Return the (X, Y) coordinate for the center point of the cell that contains the specified text.  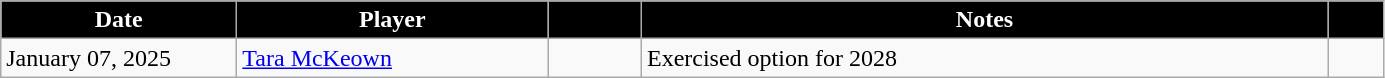
Date (119, 20)
Notes (984, 20)
Exercised option for 2028 (984, 58)
Player (392, 20)
Tara McKeown (392, 58)
January 07, 2025 (119, 58)
